Provide the (x, y) coordinate of the cell's center where the given text is located.  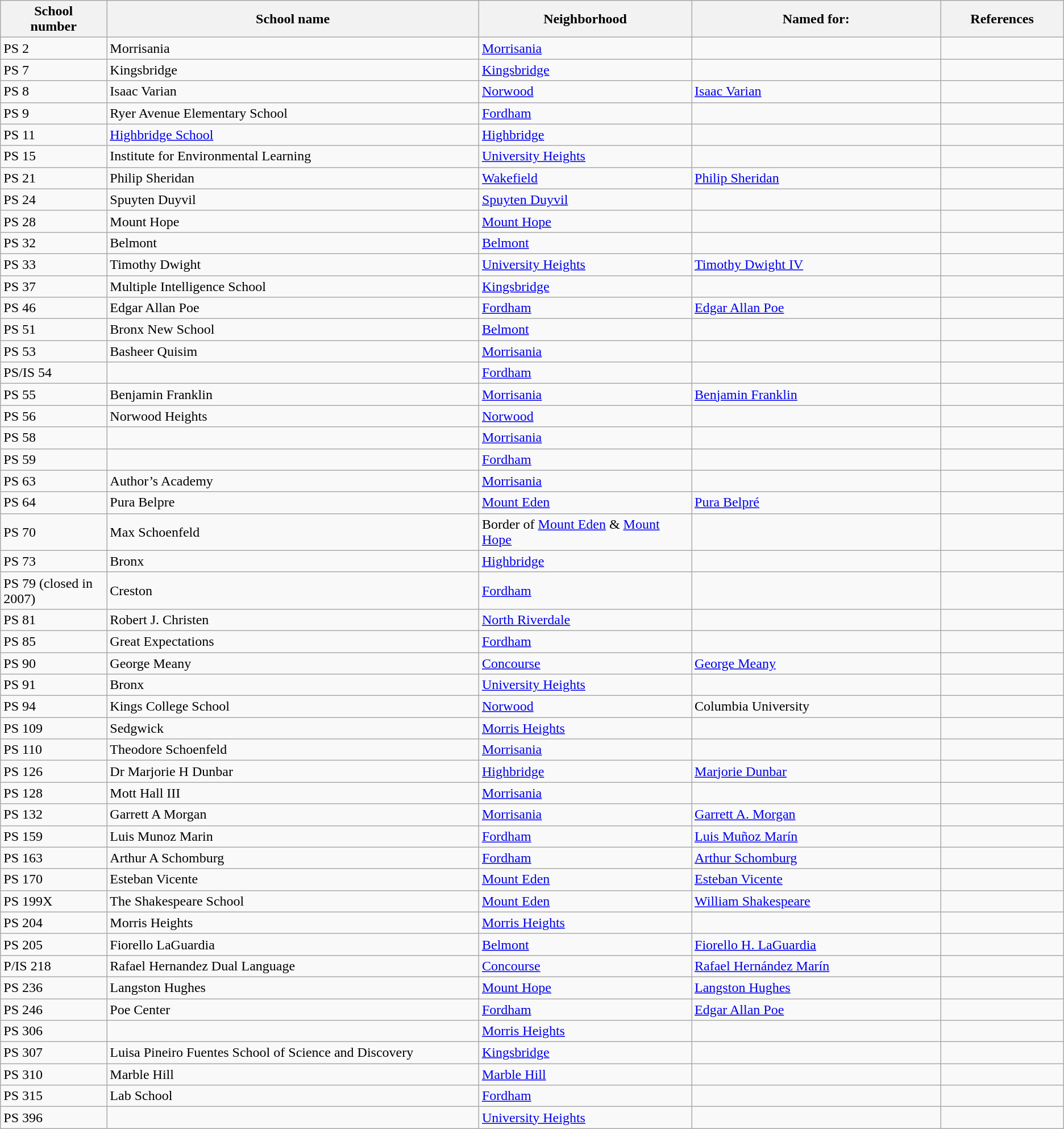
PS/IS 54 (53, 373)
The Shakespeare School (293, 901)
PS 32 (53, 243)
Sedgwick (293, 728)
PS 59 (53, 459)
Max Schoenfeld (293, 532)
PS 58 (53, 438)
Pura Belpré (816, 503)
Multiple Intelligence School (293, 286)
PS 315 (53, 1096)
Creston (293, 590)
PS 51 (53, 330)
Great Expectations (293, 641)
Luis Munoz Marin (293, 836)
Timothy Dwight IV (816, 264)
PS 126 (53, 771)
PS 94 (53, 707)
Lab School (293, 1096)
Rafael Hernandez Dual Language (293, 966)
Mott Hall III (293, 793)
PS 53 (53, 351)
Neighborhood (585, 19)
Kings College School (293, 707)
Luis Muñoz Marín (816, 836)
PS 37 (53, 286)
Norwood Heights (293, 416)
Timothy Dwight (293, 264)
PS 306 (53, 1031)
PS 205 (53, 944)
Institute for Environmental Learning (293, 156)
PS 24 (53, 200)
PS 56 (53, 416)
Theodore Schoenfeld (293, 750)
Pura Belpre (293, 503)
Luisa Pineiro Fuentes School of Science and Discovery (293, 1053)
Bronx New School (293, 330)
PS 73 (53, 561)
PS 21 (53, 178)
PS 163 (53, 858)
PS 109 (53, 728)
PS 159 (53, 836)
PS 85 (53, 641)
School name (293, 19)
PS 11 (53, 135)
North Riverdale (585, 620)
PS 90 (53, 663)
PS 70 (53, 532)
Wakefield (585, 178)
PS 110 (53, 750)
PS 307 (53, 1053)
Highbridge School (293, 135)
Fiorello LaGuardia (293, 944)
Arthur Schomburg (816, 858)
PS 64 (53, 503)
PS 396 (53, 1118)
Marjorie Dunbar (816, 771)
PS 8 (53, 92)
Schoolnumber (53, 19)
PS 132 (53, 815)
PS 33 (53, 264)
PS 79 (closed in 2007) (53, 590)
P/IS 218 (53, 966)
PS 236 (53, 987)
Named for: (816, 19)
PS 170 (53, 879)
PS 46 (53, 308)
PS 246 (53, 1009)
PS 28 (53, 221)
PS 63 (53, 481)
PS 15 (53, 156)
PS 128 (53, 793)
PS 199X (53, 901)
PS 91 (53, 685)
PS 81 (53, 620)
Dr Marjorie H Dunbar (293, 771)
PS 204 (53, 923)
Arthur A Schomburg (293, 858)
Robert J. Christen (293, 620)
Garrett A Morgan (293, 815)
Rafael Hernández Marín (816, 966)
References (1002, 19)
Author’s Academy (293, 481)
Ryer Avenue Elementary School (293, 113)
PS 55 (53, 395)
PS 9 (53, 113)
Columbia University (816, 707)
Fiorello H. LaGuardia (816, 944)
Basheer Quisim (293, 351)
PS 2 (53, 48)
Garrett A. Morgan (816, 815)
Poe Center (293, 1009)
PS 7 (53, 70)
William Shakespeare (816, 901)
PS 310 (53, 1074)
Border of Mount Eden & Mount Hope (585, 532)
